Locate the cell with the specified text and output its [X, Y] center coordinate. 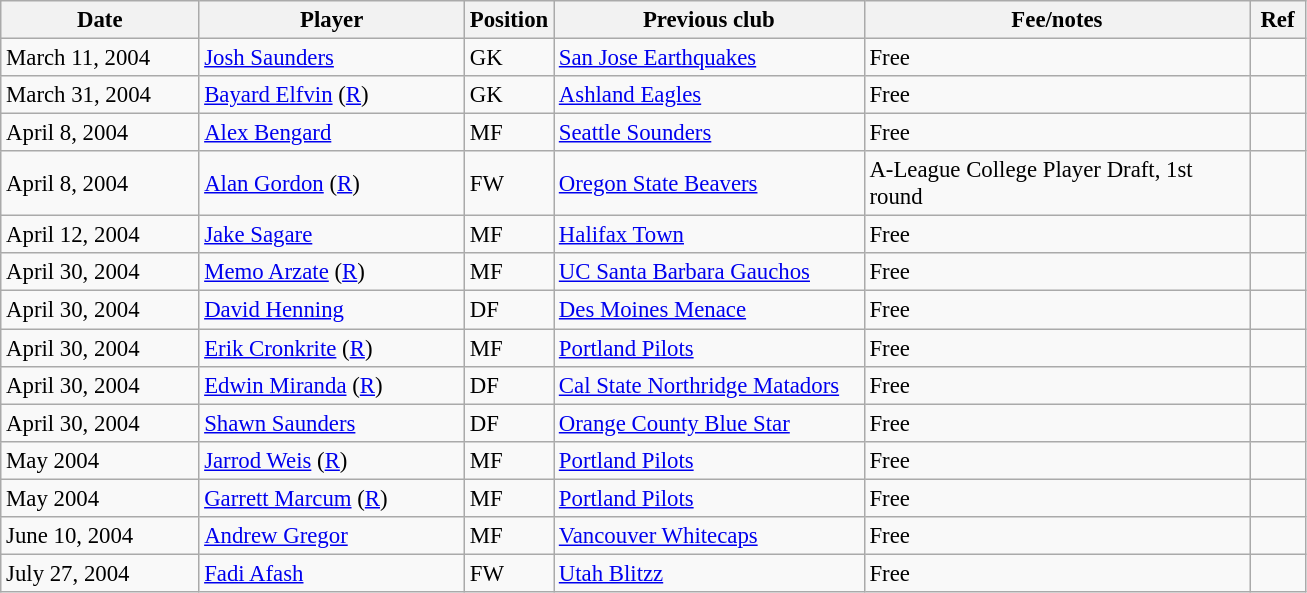
Alan Gordon (R) [332, 184]
David Henning [332, 310]
San Jose Earthquakes [710, 58]
Edwin Miranda (R) [332, 385]
April 12, 2004 [100, 235]
Des Moines Menace [710, 310]
Josh Saunders [332, 58]
Player [332, 20]
Cal State Northridge Matadors [710, 385]
Fadi Afash [332, 573]
Memo Arzate (R) [332, 273]
Ref [1278, 20]
Shawn Saunders [332, 423]
March 31, 2004 [100, 95]
Ashland Eagles [710, 95]
Position [508, 20]
Andrew Gregor [332, 536]
Date [100, 20]
UC Santa Barbara Gauchos [710, 273]
Garrett Marcum (R) [332, 498]
Alex Bengard [332, 133]
Orange County Blue Star [710, 423]
Jarrod Weis (R) [332, 460]
Utah Blitzz [710, 573]
Halifax Town [710, 235]
Bayard Elfvin (R) [332, 95]
Vancouver Whitecaps [710, 536]
Previous club [710, 20]
Oregon State Beavers [710, 184]
Fee/notes [1057, 20]
Erik Cronkrite (R) [332, 348]
Jake Sagare [332, 235]
March 11, 2004 [100, 58]
A-League College Player Draft, 1st round [1057, 184]
June 10, 2004 [100, 536]
Seattle Sounders [710, 133]
July 27, 2004 [100, 573]
